Extract the (x, y) coordinate from the center of the cell holding the provided text.  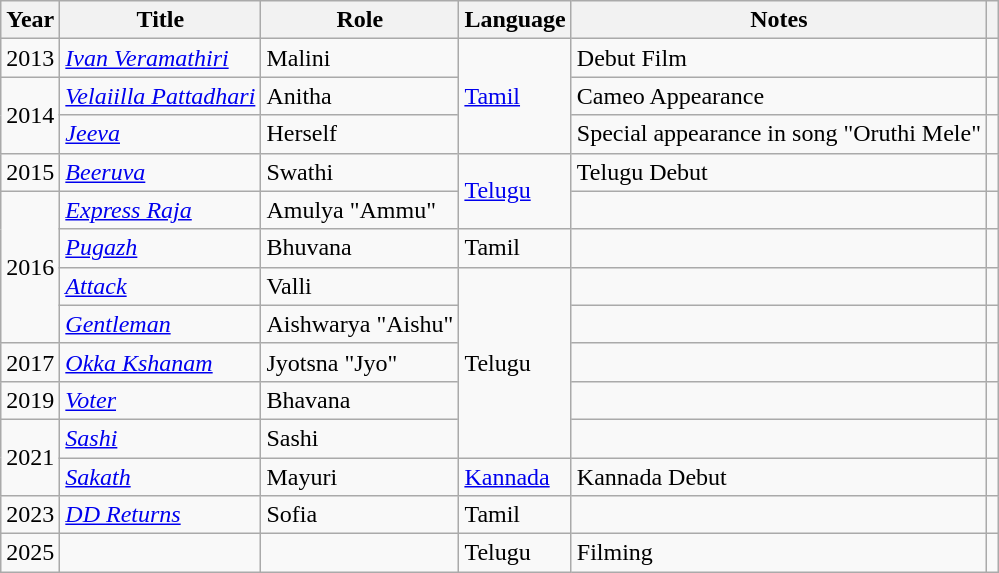
2023 (30, 515)
Role (360, 20)
2016 (30, 267)
Sofia (360, 515)
Amulya "Ammu" (360, 210)
Sakath (160, 477)
Year (30, 20)
Bhavana (360, 400)
Valli (360, 286)
Notes (778, 20)
Velaiilla Pattadhari (160, 96)
Aishwarya "Aishu" (360, 324)
Kannada Debut (778, 477)
Attack (160, 286)
Beeruva (160, 172)
2013 (30, 58)
2019 (30, 400)
Herself (360, 134)
Special appearance in song "Oruthi Mele" (778, 134)
Language (515, 20)
Jyotsna "Jyo" (360, 362)
Mayuri (360, 477)
2021 (30, 457)
Express Raja (160, 210)
Voter (160, 400)
Ivan Veramathiri (160, 58)
Gentleman (160, 324)
2017 (30, 362)
Kannada (515, 477)
Swathi (360, 172)
Bhuvana (360, 248)
Debut Film (778, 58)
Cameo Appearance (778, 96)
DD Returns (160, 515)
2015 (30, 172)
Filming (778, 553)
Jeeva (160, 134)
Telugu Debut (778, 172)
Anitha (360, 96)
2014 (30, 115)
Okka Kshanam (160, 362)
Pugazh (160, 248)
2025 (30, 553)
Malini (360, 58)
Title (160, 20)
